Determine the (x, y) coordinate at the center of the cell enclosing the given text.  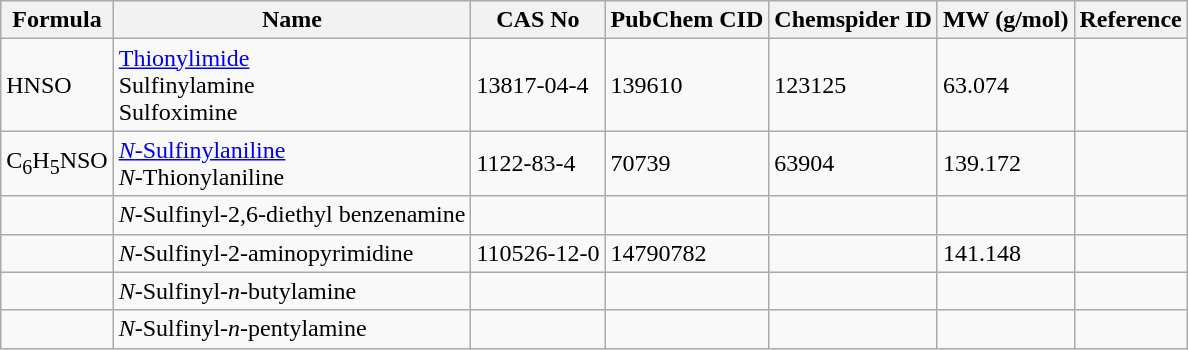
139.172 (1006, 164)
63904 (854, 164)
HNSO (57, 85)
C6H5NSO (57, 164)
Reference (1130, 20)
141.148 (1006, 253)
Formula (57, 20)
N-Sulfinyl-n-pentylamine (292, 329)
N-Sulfinyl-2-aminopyrimidine (292, 253)
N-Sulfinyl-2,6-diethyl benzenamine (292, 215)
123125 (854, 85)
13817-04-4 (538, 85)
110526-12-0 (538, 253)
PubChem CID (687, 20)
1122-83-4 (538, 164)
N-Sulfinyl-n-butylamine (292, 291)
Chemspider ID (854, 20)
MW (g/mol) (1006, 20)
ThionylimideSulfinylamineSulfoximine (292, 85)
N-SulfinylanilineN-Thionylaniline (292, 164)
63.074 (1006, 85)
CAS No (538, 20)
139610 (687, 85)
14790782 (687, 253)
Name (292, 20)
70739 (687, 164)
